Determine the (X, Y) coordinate at the center of the cell enclosing the given text.  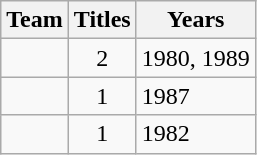
1980, 1989 (196, 58)
Years (196, 20)
1987 (196, 96)
2 (102, 58)
Team (35, 20)
Titles (102, 20)
1982 (196, 134)
